For the text-containing cell, return its midpoint in [x, y] coordinate format. 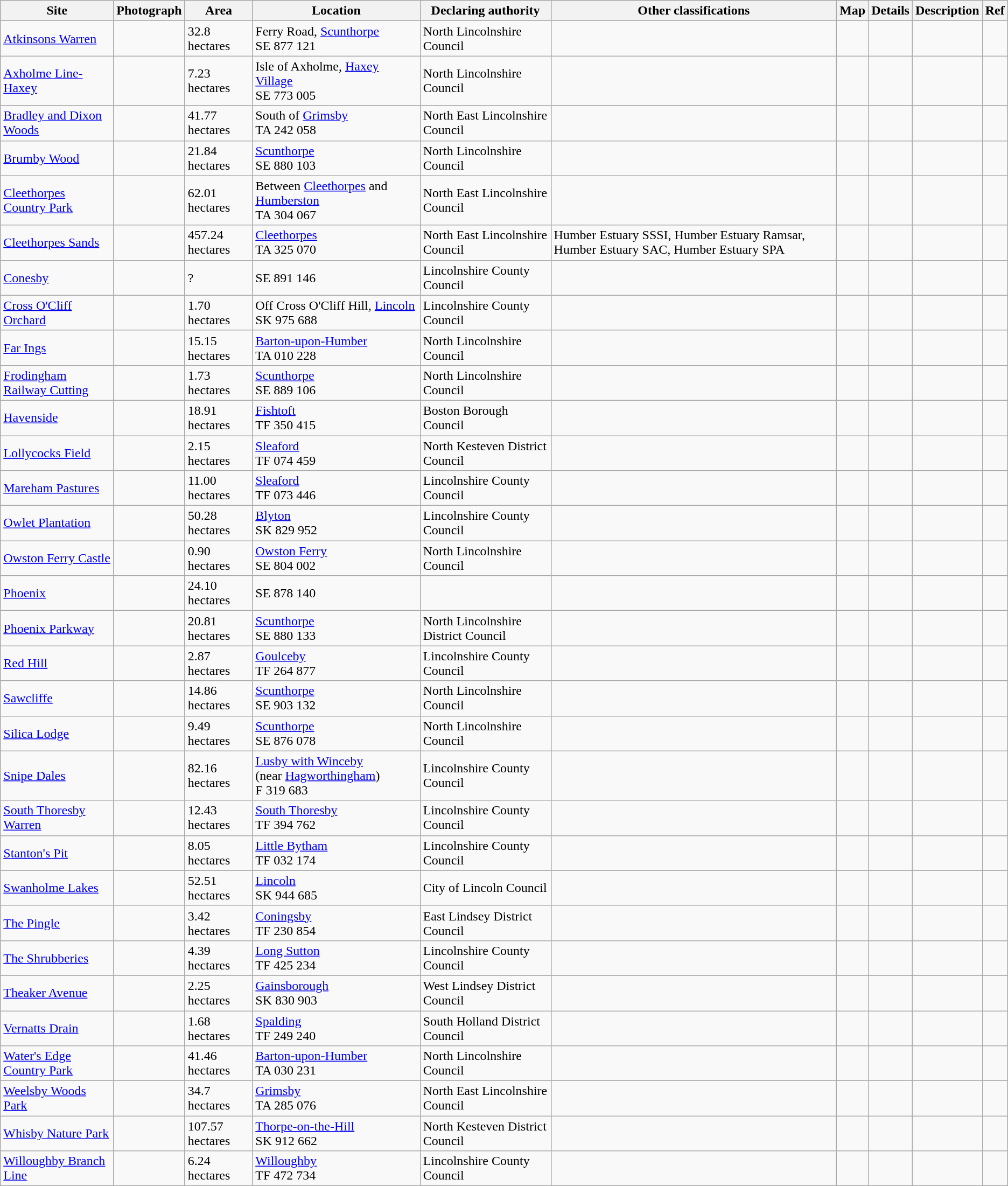
SE 891 146 [336, 278]
1.70 hectares [219, 312]
GrimsbyTA 285 076 [336, 1099]
24.10 hectares [219, 594]
ScunthorpeSE 903 132 [336, 698]
Site [57, 11]
South Thoresby Warren [57, 818]
Phoenix [57, 594]
Axholme Line-Haxey [57, 81]
Long SuttonTF 425 234 [336, 958]
Cross O'Cliff Orchard [57, 312]
Silica Lodge [57, 734]
Mareham Pastures [57, 488]
1.73 hectares [219, 382]
41.46 hectares [219, 1063]
Frodingham Railway Cutting [57, 382]
82.16 hectares [219, 776]
Cleethorpes Sands [57, 242]
WilloughbyTF 472 734 [336, 1169]
Water's Edge Country Park [57, 1063]
Lusby with Winceby(near Hagworthingham)F 319 683 [336, 776]
CleethorpesTA 325 070 [336, 242]
Sawcliffe [57, 698]
Thorpe-on-the-HillSK 912 662 [336, 1133]
2.25 hectares [219, 993]
FishtoftTF 350 415 [336, 418]
8.05 hectares [219, 853]
18.91 hectares [219, 418]
Havenside [57, 418]
East Lindsey District Council [486, 923]
Declaring authority [486, 11]
Conesby [57, 278]
9.49 hectares [219, 734]
7.23 hectares [219, 81]
Off Cross O'Cliff Hill, LincolnSK 975 688 [336, 312]
14.86 hectares [219, 698]
Owlet Plantation [57, 524]
62.01 hectares [219, 200]
34.7 hectares [219, 1099]
Other classifications [694, 11]
1.68 hectares [219, 1028]
Lollycocks Field [57, 452]
Weelsby Woods Park [57, 1099]
Description [947, 11]
Photograph [149, 11]
Snipe Dales [57, 776]
Far Ings [57, 348]
Willoughby Branch Line [57, 1169]
0.90 hectares [219, 558]
South Holland District Council [486, 1028]
107.57 hectares [219, 1133]
South of GrimsbyTA 242 058 [336, 123]
Red Hill [57, 664]
457.24 hectares [219, 242]
Location [336, 11]
SleafordTF 073 446 [336, 488]
3.42 hectares [219, 923]
North Lincolnshire District Council [486, 628]
15.15 hectares [219, 348]
Theaker Avenue [57, 993]
4.39 hectares [219, 958]
ScunthorpeSE 889 106 [336, 382]
12.43 hectares [219, 818]
Brumby Wood [57, 158]
City of Lincoln Council [486, 888]
GoulcebyTF 264 877 [336, 664]
Humber Estuary SSSI, Humber Estuary Ramsar, Humber Estuary SAC, Humber Estuary SPA [694, 242]
ScunthorpeSE 880 103 [336, 158]
32.8 hectares [219, 39]
41.77 hectares [219, 123]
Between Cleethorpes and HumberstonTA 304 067 [336, 200]
Atkinsons Warren [57, 39]
2.15 hectares [219, 452]
Barton-upon-HumberTA 010 228 [336, 348]
Little BythamTF 032 174 [336, 853]
Phoenix Parkway [57, 628]
21.84 hectares [219, 158]
Area [219, 11]
ConingsbyTF 230 854 [336, 923]
ScunthorpeSE 880 133 [336, 628]
Ref [995, 11]
52.51 hectares [219, 888]
Swanholme Lakes [57, 888]
SE 878 140 [336, 594]
SpaldingTF 249 240 [336, 1028]
South ThoresbyTF 394 762 [336, 818]
6.24 hectares [219, 1169]
20.81 hectares [219, 628]
Details [891, 11]
Owston Ferry Castle [57, 558]
SleafordTF 074 459 [336, 452]
Barton-upon-HumberTA 030 231 [336, 1063]
Whisby Nature Park [57, 1133]
11.00 hectares [219, 488]
Stanton's Pit [57, 853]
Map [853, 11]
50.28 hectares [219, 524]
GainsboroughSK 830 903 [336, 993]
Vernatts Drain [57, 1028]
2.87 hectares [219, 664]
Boston Borough Council [486, 418]
LincolnSK 944 685 [336, 888]
The Shrubberies [57, 958]
The Pingle [57, 923]
Bradley and Dixon Woods [57, 123]
ScunthorpeSE 876 078 [336, 734]
West Lindsey District Council [486, 993]
Cleethorpes Country Park [57, 200]
Owston FerrySE 804 002 [336, 558]
? [219, 278]
BlytonSK 829 952 [336, 524]
Ferry Road, ScunthorpeSE 877 121 [336, 39]
Isle of Axholme, Haxey VillageSE 773 005 [336, 81]
